Extract the [x, y] coordinate from the center of the cell holding the provided text.  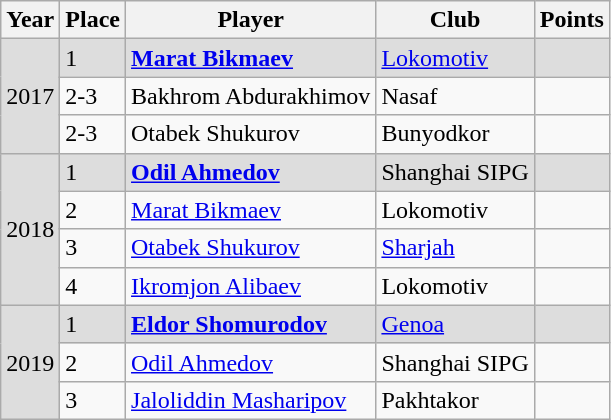
Jaloliddin Masharipov [251, 400]
2018 [30, 229]
Year [30, 20]
Genoa [455, 324]
Sharjah [455, 248]
Points [572, 20]
2019 [30, 362]
Ikromjon Alibaev [251, 286]
Bakhrom Abdurakhimov [251, 96]
2017 [30, 96]
Club [455, 20]
Eldor Shomurodov [251, 324]
Place [93, 20]
Player [251, 20]
Pakhtakor [455, 400]
Bunyodkor [455, 134]
4 [93, 286]
Nasaf [455, 96]
